Identify which cell holds the provided text, then report its (x, y) central coordinate. 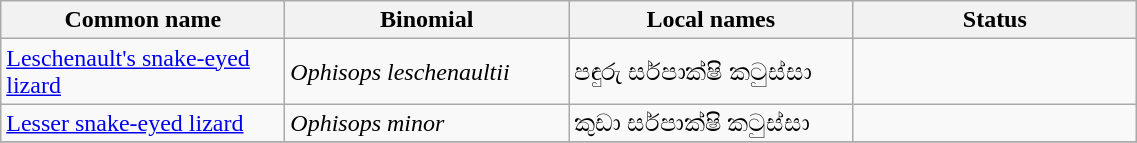
Ophisops minor (427, 123)
Binomial (427, 20)
Ophisops leschenaultii (427, 72)
Common name (143, 20)
Local names (711, 20)
Status (995, 20)
Lesser snake-eyed lizard (143, 123)
පඳුරු සර්පාක්ෂි කටුස්සා (711, 72)
Leschenault's snake-eyed lizard (143, 72)
කුඩා සර්පාක්ෂි කටුස්සා (711, 123)
